Return [X, Y] of the center of cell containing provided text 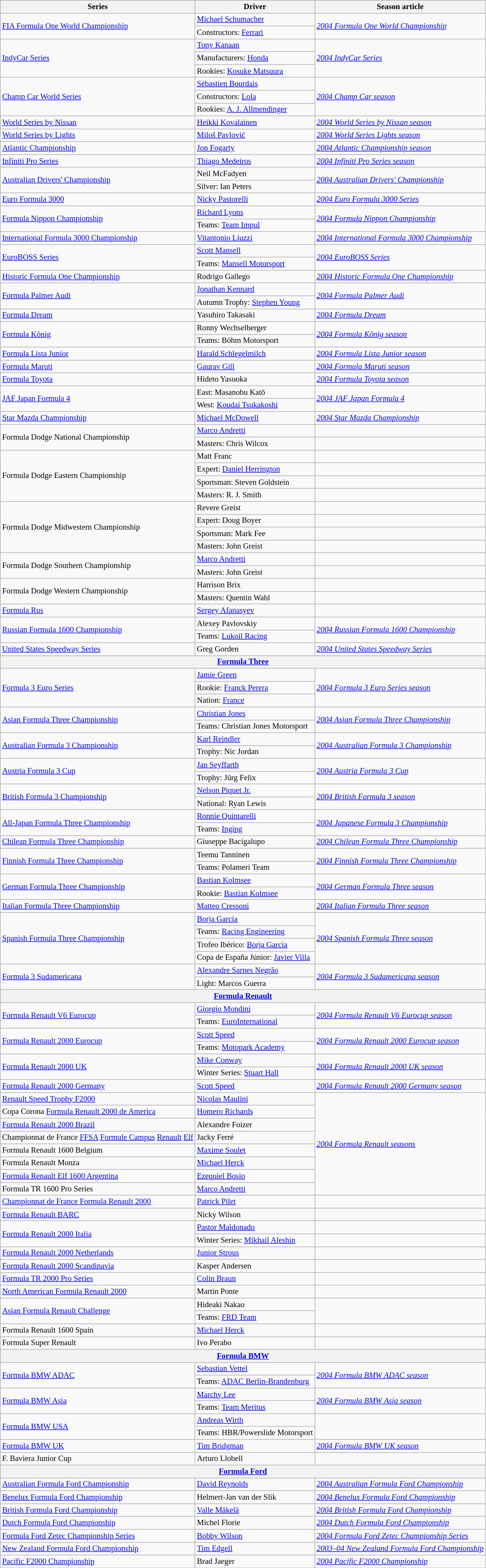
Bobby Wilson [255, 1536]
IndyCar Series [98, 58]
Atlantic Championship [98, 148]
Nicky Wilson [255, 1215]
2004 Formula Maruti season [400, 366]
Matt Franc [255, 456]
Teams: ADAC Berlin-Brandenburg [255, 1382]
Neil McFadyen [255, 174]
Formula König [98, 334]
Nicky Pastorelli [255, 199]
Australian Formula 3 Championship [98, 746]
Colin Braun [255, 1279]
Alexandre Sarnes Negrão [255, 970]
Formula BMW ADAC [98, 1375]
Masters: R. J. Smith [255, 495]
Formula Ford [243, 1472]
International Formula 3000 Championship [98, 238]
Teams: Lukoil Racing [255, 636]
Infiniti Pro Series [98, 161]
2004 Formula 3 Euro Series season [400, 688]
Rookie: Bastian Kolmsee [255, 893]
2004 Dutch Formula Ford Championship [400, 1523]
Formula BMW UK [98, 1446]
Teams: Böhm Motorsport [255, 341]
Formula TR 2000 Pro Series [98, 1279]
Ezequiel Bosio [255, 1176]
Arturo Llobell [255, 1459]
2004 Formula Toyota season [400, 379]
Winter Series: Mikhail Aleshin [255, 1240]
Season article [400, 7]
Formula TR 1600 Pro Series [98, 1189]
Asian Formula Three Championship [98, 720]
2004 Formula Renault 2000 UK season [400, 1067]
Trofeo Ibérico: Borja García [255, 945]
Teams: EuroInternational [255, 1022]
Teams: HBR/Powerslide Motorsport [255, 1433]
Formula Rus [98, 610]
Formula Dream [98, 315]
Formula Super Renault [98, 1343]
Giuseppe Bacigalupo [255, 842]
Sergey Afanasyev [255, 610]
Constructors: Ferrari [255, 32]
Jan Seyffarth [255, 765]
Formula Nippon Championship [98, 219]
Martin Ponte [255, 1292]
Ivo Perabo [255, 1343]
Junior Strous [255, 1253]
Rookie: Franck Perera [255, 688]
Rookies: Kosuke Matsuura [255, 71]
Formula Renault [243, 996]
Teemu Tanninen [255, 855]
Sébastien Bourdais [255, 84]
Chilean Formula Three Championship [98, 842]
Formula Renault 2000 Italia [98, 1234]
Spanish Formula Three Championship [98, 939]
Harrison Brix [255, 585]
2004 Formula Nippon Championship [400, 219]
Formula Renault Monza [98, 1163]
Tim Bridgman [255, 1446]
2004 Austria Formula 3 Cup [400, 771]
2004 Russian Formula 1600 Championship [400, 630]
Formula Renault 2000 Scandinavia [98, 1266]
2004 Pacific F2000 Championship [400, 1562]
Teams: Inging [255, 829]
Formula Dodge Midwestern Championship [98, 527]
2004 JAF Japan Formula 4 [400, 399]
Expert: Daniel Herrington [255, 469]
British Formula Ford Championship [98, 1510]
Maxime Soulet [255, 1150]
Formula Ford Zetec Championship Series [98, 1536]
2004 British Formula 3 season [400, 797]
Marchy Lee [255, 1394]
Valle Mäkelä [255, 1510]
2004 Formula BMW UK season [400, 1446]
Jon Fogarty [255, 148]
World Series by Lights [98, 135]
National: Ryan Lewis [255, 803]
Vitantonio Liuzzi [255, 238]
Formula Dodge Western Championship [98, 592]
David Reynolds [255, 1484]
Formula Renault 2000 Netherlands [98, 1253]
Formula Renault 2000 Germany [98, 1086]
Bastian Kolmsee [255, 880]
Driver [255, 7]
East: Masanobu Katō [255, 392]
Silver: Ian Peters [255, 186]
Formula Renault 1600 Spain [98, 1330]
Formula Dodge National Championship [98, 437]
FIA Formula One World Championship [98, 26]
Formula BMW USA [98, 1426]
2004 British Formula Ford Championship [400, 1510]
Richard Lyons [255, 212]
Light: Marcos Guerra [255, 983]
Sebastian Vettel [255, 1369]
Italian Formula Three Championship [98, 906]
Jonathan Kennard [255, 289]
Miloš Pavlović [255, 135]
Tim Edgell [255, 1549]
2004 Formula 3 Sudamericana season [400, 977]
2004 Chilean Formula Three Championship [400, 842]
Greg Gorden [255, 649]
West: Koudai Tsukakoshi [255, 405]
Brad Jaeger [255, 1562]
Nation: France [255, 700]
Benelux Formula Ford Championship [98, 1497]
German Formula Three Championship [98, 887]
Matteo Cressoni [255, 906]
Tony Kanaan [255, 45]
Copa Corona Formula Renault 2000 de America [98, 1112]
Formula Dodge Eastern Championship [98, 475]
Championnat de France Formula Renault 2000 [98, 1202]
2004 Euro Formula 3000 Series [400, 199]
Euro Formula 3000 [98, 199]
Formula Palmer Audi [98, 296]
Gaurav Gill [255, 366]
Rodrigo Gallego [255, 276]
Russian Formula 1600 Championship [98, 630]
Masters: Quentin Wahl [255, 598]
Renault Speed Trophy F2000 [98, 1099]
Constructors: Lola [255, 97]
Formula Renault 1600 Belgium [98, 1150]
Formula Renault V6 Eurocup [98, 1015]
All-Japan Formula Three Championship [98, 823]
Nicolas Maulini [255, 1099]
Expert: Doug Boyer [255, 521]
Australian Formula Ford Championship [98, 1484]
2004 World Series Lights season [400, 135]
2004 Australian Formula 3 Championship [400, 746]
Michael McDowell [255, 418]
Giorgio Mondini [255, 1009]
Formula Three [243, 662]
Champ Car World Series [98, 97]
2004 Asian Formula Three Championship [400, 720]
Austria Formula 3 Cup [98, 771]
World Series by Nissan [98, 122]
Jamie Green [255, 675]
Formula BMW [243, 1356]
2004 Champ Car season [400, 97]
Andreas Wirth [255, 1420]
2004 Formula Palmer Audi [400, 296]
North American Formula Renault 2000 [98, 1292]
Australian Drivers' Championship [98, 180]
Formula Renault 2000 Brazil [98, 1125]
Thiago Medeiros [255, 161]
Nelson Piquet Jr. [255, 790]
2004 Formula Renault V6 Eurocup season [400, 1015]
Formula Renault Elf 1600 Argentina [98, 1176]
Historic Formula One Championship [98, 276]
Formula Toyota [98, 379]
Formula Renault BARC [98, 1215]
2004 IndyCar Series [400, 58]
Teams: Motopark Academy [255, 1047]
2004 Formula BMW ADAC season [400, 1375]
Patrick Pilet [255, 1202]
2004 Formula Lista Junior season [400, 353]
Sportsman: Mark Fee [255, 533]
Jacky Ferré [255, 1137]
2004 Formula Renault 2000 Eurocup season [400, 1041]
2004 Australian Drivers' Championship [400, 180]
Trophy: Nic Jordan [255, 752]
Teams: Team Meritus [255, 1407]
Karl Reindler [255, 739]
Formula 3 Euro Series [98, 688]
2004 International Formula 3000 Championship [400, 238]
Helmert-Jan van der Slik [255, 1497]
2004 Benelux Formula Ford Championship [400, 1497]
Alexandre Foizer [255, 1125]
Star Mazda Championship [98, 418]
Scott Mansell [255, 251]
Masters: Chris Wilcox [255, 443]
British Formula 3 Championship [98, 797]
2004 Historic Formula One Championship [400, 276]
2004 Formula BMW Asia season [400, 1401]
2004 Spanish Formula Three season [400, 939]
Teams: FRD Team [255, 1317]
Michel Florie [255, 1523]
EuroBOSS Series [98, 257]
Michael Schumacher [255, 19]
Dutch Formula Ford Championship [98, 1523]
Teams: Mansell Motorsport [255, 264]
Alexey Pavlovskiy [255, 623]
2004 Finnish Formula Three Championship [400, 861]
Teams: Racing Engineering [255, 932]
Christian Jones [255, 713]
New Zealand Formula Ford Championship [98, 1549]
2004 Japanese Formula 3 Championship [400, 823]
Finnish Formula Three Championship [98, 861]
2003–04 New Zealand Formula Ford Championship [400, 1549]
F. Baviera Junior Cup [98, 1459]
Teams: Team Impul [255, 225]
Pacific F2000 Championship [98, 1562]
Rookies: A. J. Allmendinger [255, 109]
2004 EuroBOSS Series [400, 257]
Homero Richards [255, 1112]
Formula 3 Sudamericana [98, 977]
Hideaki Nakao [255, 1305]
2004 Australian Formula Ford Championship [400, 1484]
Autumn Trophy: Stephen Young [255, 302]
2004 World Series by Nissan season [400, 122]
2004 United States Speedway Series [400, 649]
Series [98, 7]
Sportsman: Steven Goldstein [255, 482]
Formula Maruti [98, 366]
Heikki Kovalainen [255, 122]
Winter Series: Stuart Hall [255, 1073]
2004 German Formula Three season [400, 887]
Kasper Andersen [255, 1266]
Trophy: Jürg Felix [255, 778]
Pastor Maldonado [255, 1227]
Copa de España Júnior: Javier Villa [255, 958]
Formula BMW Asia [98, 1401]
Revere Greist [255, 508]
United States Speedway Series [98, 649]
2004 Formula Renault 2000 Germany season [400, 1086]
Formula Renault 2000 Eurocup [98, 1041]
2004 Formula Renault seasons [400, 1144]
2004 Formula Ford Zetec Championship Series [400, 1536]
Manufacturers: Honda [255, 58]
2004 Italian Formula Three season [400, 906]
Harald Schlegelmilch [255, 353]
Teams: Christian Jones Motorsport [255, 726]
2004 Formula Dream [400, 315]
Formula Lista Junior [98, 353]
Ronny Wechselberger [255, 328]
Mike Conway [255, 1060]
Championnat de France FFSA Formule Campus Renault Elf [98, 1137]
2004 Formula König season [400, 334]
Borja García [255, 919]
2004 Star Mazda Championship [400, 418]
Formula Renault 2000 UK [98, 1067]
Hideto Yasuoka [255, 379]
2004 Atlantic Championship season [400, 148]
JAF Japan Formula 4 [98, 399]
Asian Formula Renault Challenge [98, 1311]
Teams: Polameri Team [255, 868]
Ronnie Quintarelli [255, 816]
Formula Dodge Southern Championship [98, 566]
2004 Formula One World Championship [400, 26]
Yasuhiro Takasaki [255, 315]
2004 Infiniti Pro Series season [400, 161]
